Determine the [x, y] coordinate at the center of the cell enclosing the given text.  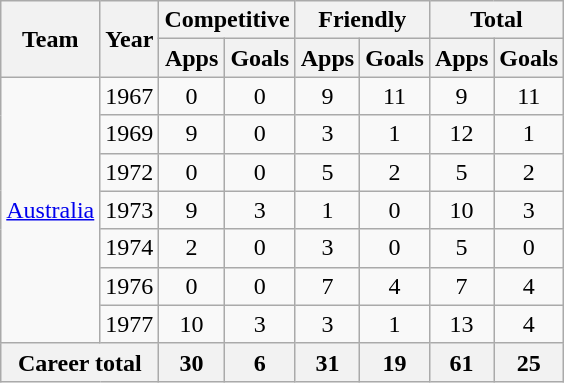
12 [461, 134]
Competitive [227, 20]
Australia [50, 210]
1972 [130, 172]
25 [529, 362]
1967 [130, 96]
Friendly [362, 20]
Team [50, 39]
6 [260, 362]
1969 [130, 134]
1974 [130, 248]
19 [395, 362]
Career total [80, 362]
61 [461, 362]
Year [130, 39]
13 [461, 324]
30 [192, 362]
Total [496, 20]
1977 [130, 324]
31 [327, 362]
1973 [130, 210]
1976 [130, 286]
